Search for the cell housing the specified text and yield its (x, y) center coordinate. 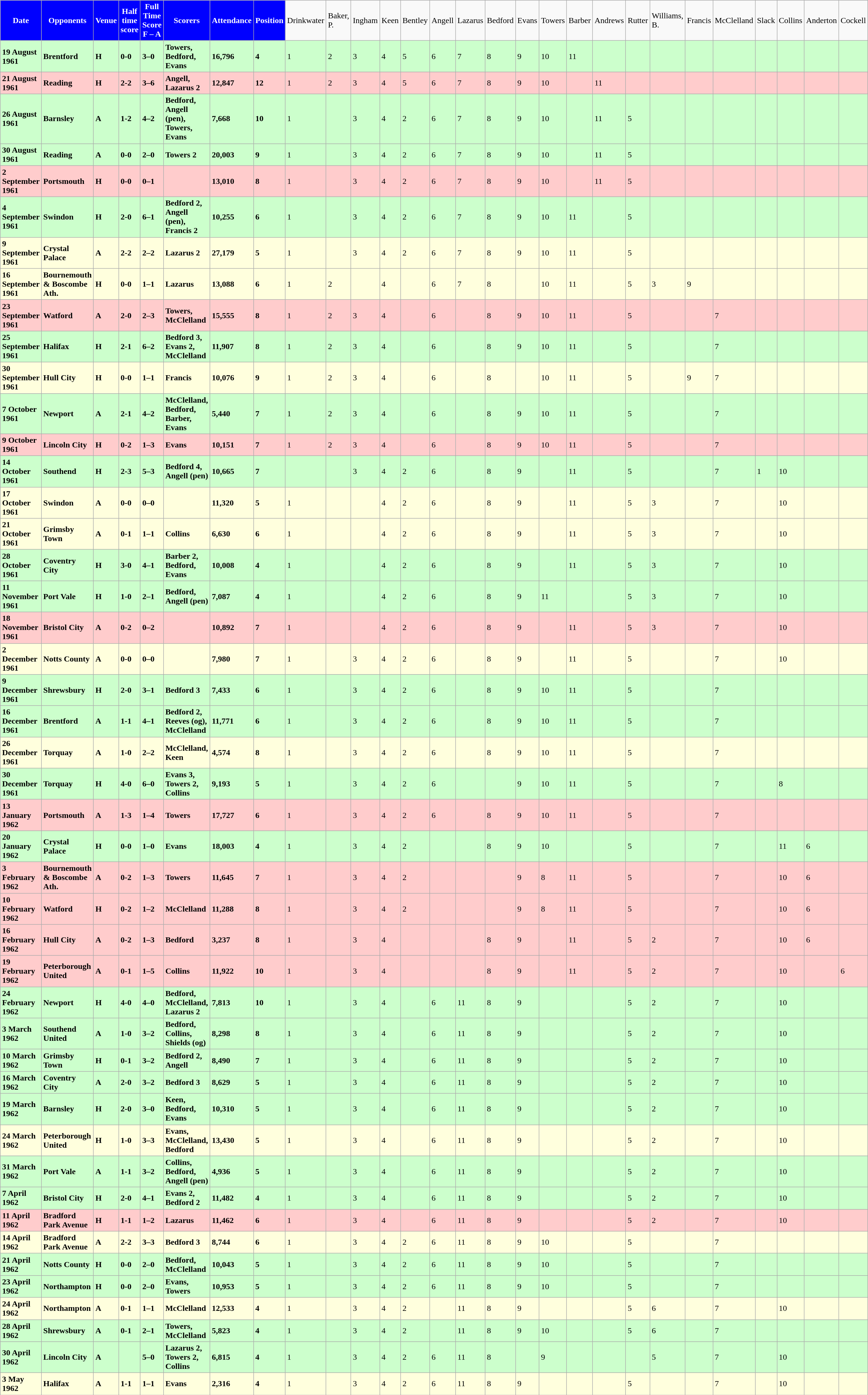
1-2 (130, 119)
21 October 1961 (21, 534)
19 March 1962 (21, 1109)
Date (21, 20)
McClelland, Bedford, Barber, Evans (187, 414)
Half time score (130, 20)
Williams, B. (668, 20)
24 February 1962 (21, 1002)
9,193 (232, 784)
17 October 1961 (21, 503)
24 March 1962 (21, 1140)
21 April 1962 (21, 1264)
Bedford 2, Reeves (og), McClelland (187, 721)
Anderton (822, 20)
11,482 (232, 1198)
Barber 2, Bedford, Evans (187, 565)
8,298 (232, 1034)
7,668 (232, 119)
28 October 1961 (21, 565)
9 December 1961 (21, 690)
3–6 (152, 83)
6–2 (152, 346)
Southend (67, 472)
7,980 (232, 659)
26 August 1961 (21, 119)
0–2 (152, 628)
16 December 1961 (21, 721)
0–1 (152, 181)
10,310 (232, 1109)
3 February 1962 (21, 877)
1-3 (130, 815)
10,008 (232, 565)
28 April 1962 (21, 1331)
Evans 3, Towers 2, Collins (187, 784)
Keen, Bedford, Evans (187, 1109)
Bedford, McClelland (187, 1264)
Towers 2 (187, 155)
Baker, P. (339, 20)
7 April 1962 (21, 1198)
10,892 (232, 628)
Scorers (187, 20)
30 April 1962 (21, 1357)
11,288 (232, 909)
4 September 1961 (21, 217)
Opponents (67, 20)
Lazarus 2, Towers 2, Collins (187, 1357)
7,813 (232, 1002)
Bentley (415, 20)
Evans, Towers (187, 1286)
Bedford 2, Angell (pen), Francis 2 (187, 217)
2-3 (130, 472)
McClelland, Keen (187, 752)
Bedford 3, Evans 2, McClelland (187, 346)
7,433 (232, 690)
4,574 (232, 752)
16 February 1962 (21, 940)
11,771 (232, 721)
11 April 1962 (21, 1220)
11,320 (232, 503)
Ingham (365, 20)
30 September 1961 (21, 378)
21 August 1961 (21, 83)
10,151 (232, 445)
30 December 1961 (21, 784)
6–0 (152, 784)
10,076 (232, 378)
13 January 1962 (21, 815)
7,087 (232, 596)
Cockell (853, 20)
5–0 (152, 1357)
9 October 1961 (21, 445)
Collins, Bedford, Angell (pen) (187, 1171)
12,533 (232, 1308)
3,237 (232, 940)
Bedford 2, Angell (187, 1060)
11,922 (232, 971)
10,255 (232, 217)
Attendance (232, 20)
11,907 (232, 346)
23 September 1961 (21, 315)
19 February 1962 (21, 971)
9 September 1961 (21, 253)
25 September 1961 (21, 346)
Bedford, Angell (pen) (187, 596)
19 August 1961 (21, 56)
Drinkwater (306, 20)
Angell, Lazarus 2 (187, 83)
Bedford, McClelland, Lazarus 2 (187, 1002)
Andrews (609, 20)
4–0 (152, 1002)
16 September 1961 (21, 284)
6–1 (152, 217)
15,555 (232, 315)
16 March 1962 (21, 1082)
20,003 (232, 155)
Lazarus 2 (187, 253)
3–1 (152, 690)
Barber (580, 20)
20 January 1962 (21, 846)
11,645 (232, 877)
1–5 (152, 971)
7 October 1961 (21, 414)
Rutter (638, 20)
Bedford, Collins, Shields (og) (187, 1034)
31 March 1962 (21, 1171)
3-0 (130, 565)
12,847 (232, 83)
Position (269, 20)
5–3 (152, 472)
11,462 (232, 1220)
13,430 (232, 1140)
16,796 (232, 56)
13,088 (232, 284)
2 December 1961 (21, 659)
5,823 (232, 1331)
3 March 1962 (21, 1034)
1–4 (152, 815)
6,815 (232, 1357)
11 November 1961 (21, 596)
17,727 (232, 815)
Venue (106, 20)
Keen (390, 20)
Full Time ScoreF – A (152, 20)
1–0 (152, 846)
24 April 1962 (21, 1308)
12 (269, 83)
14 October 1961 (21, 472)
23 April 1962 (21, 1286)
2,316 (232, 1384)
10,953 (232, 1286)
6,630 (232, 534)
10 March 1962 (21, 1060)
Bedford, Angell (pen), Towers, Evans (187, 119)
Slack (766, 20)
8,629 (232, 1082)
2 September 1961 (21, 181)
4,936 (232, 1171)
14 April 1962 (21, 1242)
18,003 (232, 846)
10,043 (232, 1264)
Evans, McClelland, Bedford (187, 1140)
26 December 1961 (21, 752)
18 November 1961 (21, 628)
8,490 (232, 1060)
2–3 (152, 315)
3 May 1962 (21, 1384)
Bedford 4, Angell (pen) (187, 472)
13,010 (232, 181)
10 February 1962 (21, 909)
27,179 (232, 253)
Towers, Bedford, Evans (187, 56)
10,665 (232, 472)
Evans 2, Bedford 2 (187, 1198)
Southend United (67, 1034)
5,440 (232, 414)
30 August 1961 (21, 155)
8,744 (232, 1242)
Angell (443, 20)
